Return the (X, Y) coordinate for the center point of the cell that contains the specified text.  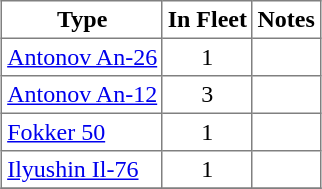
Antonov An-12 (82, 95)
3 (207, 95)
In Fleet (207, 20)
Fokker 50 (82, 132)
Ilyushin Il-76 (82, 170)
Notes (286, 20)
Antonov An-26 (82, 57)
Type (82, 20)
